Determine the (X, Y) coordinate at the center of the cell enclosing the given text.  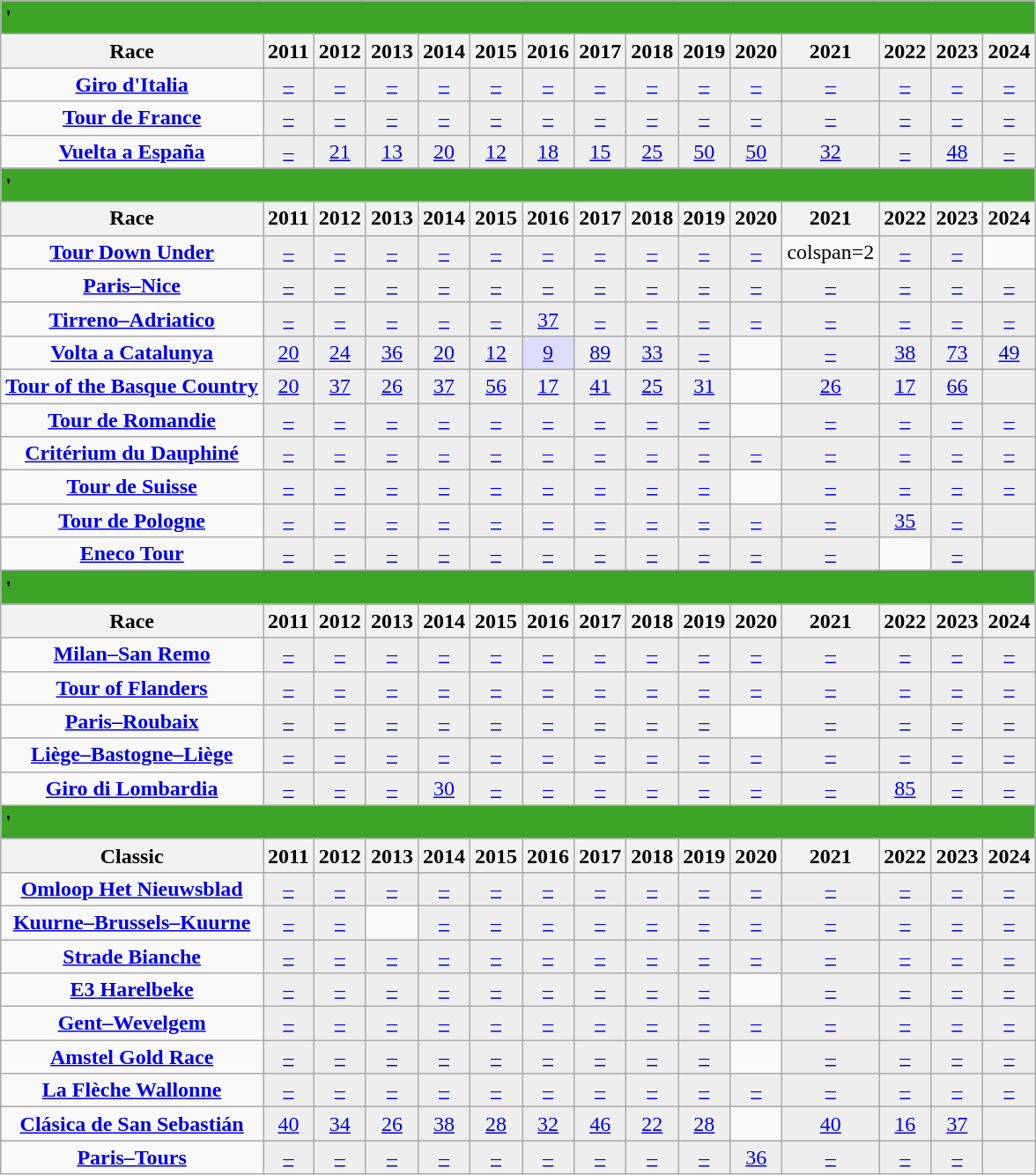
49 (1010, 352)
13 (391, 151)
Paris–Roubaix (132, 721)
30 (444, 788)
15 (601, 151)
Clásica de San Sebastián (132, 1124)
Tirreno–Adriatico (132, 319)
Critérium du Dauphiné (132, 454)
24 (340, 352)
Volta a Catalunya (132, 352)
9 (548, 352)
34 (340, 1124)
Tour de France (132, 118)
89 (601, 352)
Tour Down Under (132, 252)
Tour de Romandie (132, 420)
Gent–Wevelgem (132, 1024)
Amstel Gold Race (132, 1057)
Paris–Tours (132, 1157)
Tour of the Basque Country (132, 386)
Tour de Pologne (132, 521)
Classic (132, 855)
16 (906, 1124)
Omloop Het Nieuwsblad (132, 889)
18 (548, 151)
56 (495, 386)
Milan–San Remo (132, 654)
Eneco Tour (132, 554)
35 (906, 521)
85 (906, 788)
Paris–Nice (132, 285)
33 (652, 352)
Giro d'Italia (132, 85)
Tour of Flanders (132, 688)
41 (601, 386)
21 (340, 151)
La Flèche Wallonne (132, 1090)
Liège–Bastogne–Liège (132, 755)
Giro di Lombardia (132, 788)
66 (957, 386)
Tour de Suisse (132, 487)
46 (601, 1124)
73 (957, 352)
48 (957, 151)
Strade Bianche (132, 956)
Kuurne–Brussels–Kuurne (132, 922)
colspan=2 (831, 252)
22 (652, 1124)
Vuelta a España (132, 151)
E3 Harelbeke (132, 990)
31 (705, 386)
